For the text-containing cell, return its midpoint in [X, Y] coordinate format. 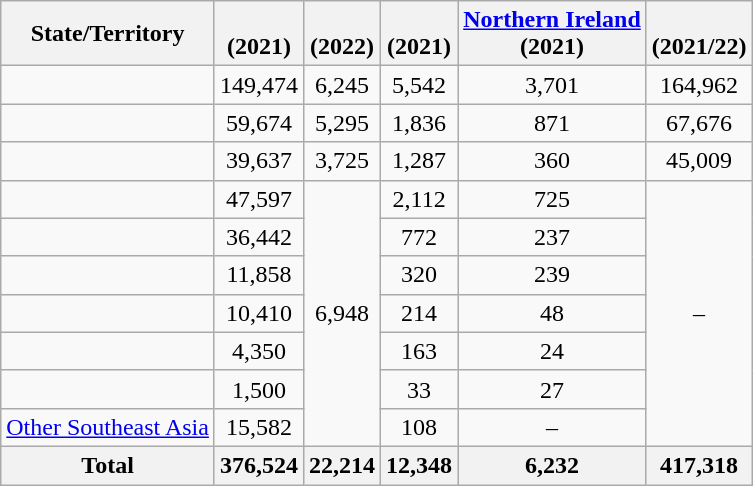
149,474 [258, 85]
417,318 [699, 465]
4,350 [258, 351]
22,214 [342, 465]
47,597 [258, 199]
239 [552, 275]
164,962 [699, 85]
1,287 [420, 161]
3,725 [342, 161]
11,858 [258, 275]
360 [552, 161]
3,701 [552, 85]
163 [420, 351]
2,112 [420, 199]
772 [420, 237]
1,836 [420, 123]
39,637 [258, 161]
6,232 [552, 465]
Northern Ireland (2021) [552, 34]
10,410 [258, 313]
State/Territory [108, 34]
59,674 [258, 123]
67,676 [699, 123]
6,948 [342, 313]
237 [552, 237]
36,442 [258, 237]
214 [420, 313]
15,582 [258, 427]
376,524 [258, 465]
12,348 [420, 465]
(2022) [342, 34]
45,009 [699, 161]
871 [552, 123]
48 [552, 313]
27 [552, 389]
5,542 [420, 85]
5,295 [342, 123]
(2021/22) [699, 34]
725 [552, 199]
Total [108, 465]
Other Southeast Asia [108, 427]
1,500 [258, 389]
108 [420, 427]
24 [552, 351]
320 [420, 275]
6,245 [342, 85]
33 [420, 389]
